Return the [X, Y] coordinate for the center point of the cell that contains the specified text.  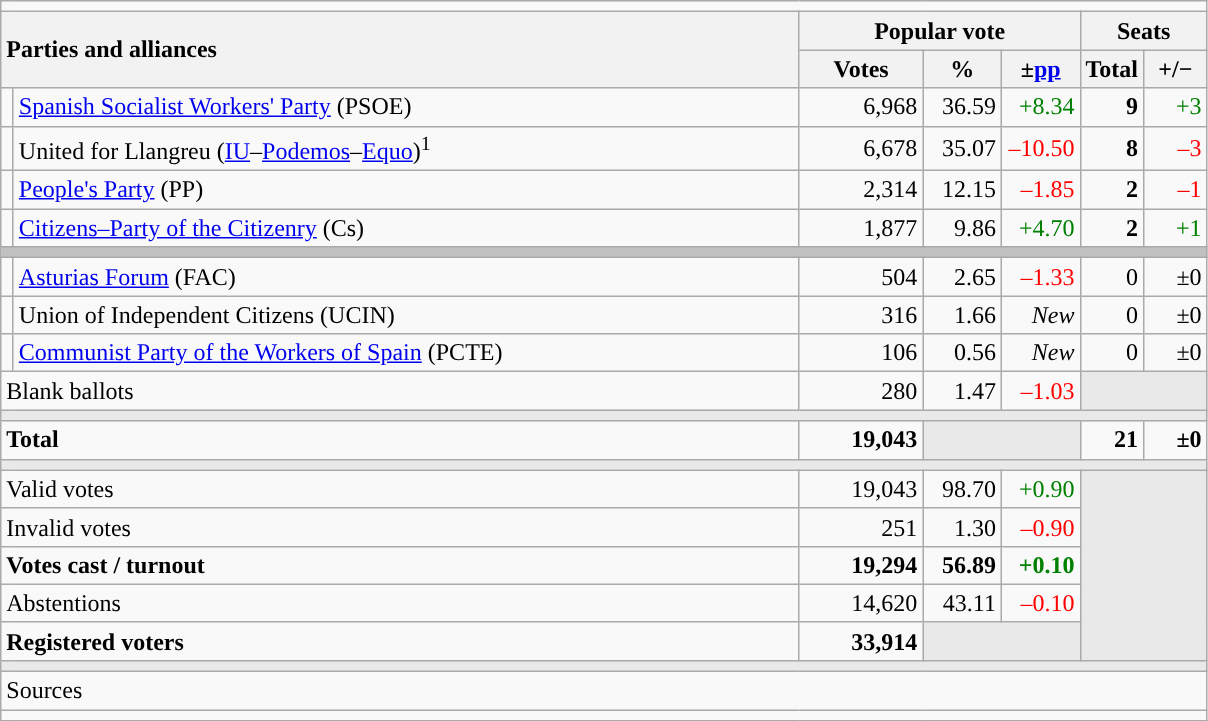
35.07 [962, 148]
1,877 [861, 228]
6,968 [861, 107]
Asturias Forum (FAC) [406, 277]
504 [861, 277]
+8.34 [1040, 107]
People's Party (PP) [406, 190]
9 [1112, 107]
Votes cast / turnout [400, 565]
19,294 [861, 565]
Popular vote [940, 31]
Registered voters [400, 641]
2.65 [962, 277]
+3 [1176, 107]
280 [861, 391]
36.59 [962, 107]
1.66 [962, 315]
Seats [1144, 31]
+4.70 [1040, 228]
+/− [1176, 69]
Blank ballots [400, 391]
Communist Party of the Workers of Spain (PCTE) [406, 353]
Parties and alliances [400, 50]
+0.10 [1040, 565]
Abstentions [400, 603]
United for Llangreu (IU–Podemos–Equo)1 [406, 148]
251 [861, 527]
106 [861, 353]
–0.90 [1040, 527]
1.47 [962, 391]
Citizens–Party of the Citizenry (Cs) [406, 228]
–0.10 [1040, 603]
–10.50 [1040, 148]
+1 [1176, 228]
+0.90 [1040, 489]
9.86 [962, 228]
–1.33 [1040, 277]
Union of Independent Citizens (UCIN) [406, 315]
56.89 [962, 565]
–1.03 [1040, 391]
% [962, 69]
6,678 [861, 148]
14,620 [861, 603]
–3 [1176, 148]
21 [1112, 440]
Invalid votes [400, 527]
Votes [861, 69]
2,314 [861, 190]
Valid votes [400, 489]
–1.85 [1040, 190]
Spanish Socialist Workers' Party (PSOE) [406, 107]
33,914 [861, 641]
8 [1112, 148]
0.56 [962, 353]
12.15 [962, 190]
±pp [1040, 69]
43.11 [962, 603]
1.30 [962, 527]
316 [861, 315]
Sources [604, 691]
98.70 [962, 489]
–1 [1176, 190]
